Provide the [X, Y] coordinate of the cell's center where the given text is located.  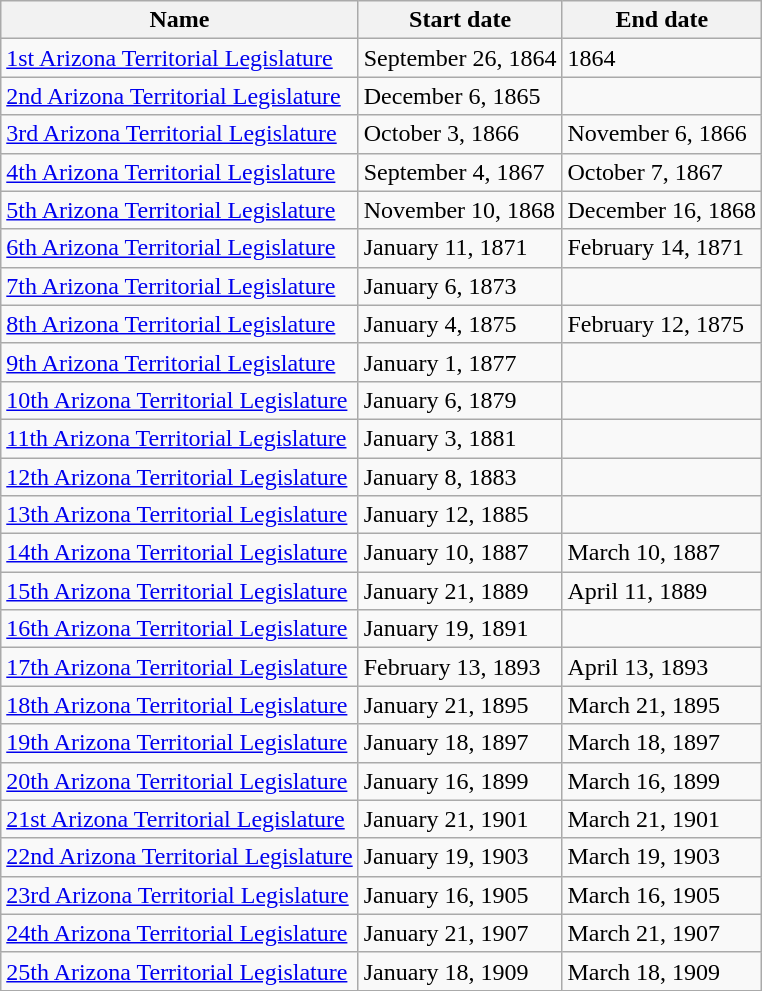
January 10, 1887 [460, 553]
January 6, 1873 [460, 286]
December 16, 1868 [662, 210]
January 21, 1889 [460, 591]
17th Arizona Territorial Legislature [180, 667]
January 16, 1905 [460, 895]
March 18, 1897 [662, 743]
5th Arizona Territorial Legislature [180, 210]
January 21, 1901 [460, 819]
15th Arizona Territorial Legislature [180, 591]
March 16, 1899 [662, 781]
February 13, 1893 [460, 667]
January 21, 1907 [460, 933]
January 21, 1895 [460, 705]
End date [662, 20]
21st Arizona Territorial Legislature [180, 819]
January 11, 1871 [460, 248]
January 6, 1879 [460, 400]
11th Arizona Territorial Legislature [180, 438]
10th Arizona Territorial Legislature [180, 400]
Name [180, 20]
January 16, 1899 [460, 781]
1st Arizona Territorial Legislature [180, 58]
12th Arizona Territorial Legislature [180, 477]
6th Arizona Territorial Legislature [180, 248]
January 3, 1881 [460, 438]
January 19, 1903 [460, 857]
14th Arizona Territorial Legislature [180, 553]
24th Arizona Territorial Legislature [180, 933]
20th Arizona Territorial Legislature [180, 781]
January 4, 1875 [460, 324]
March 18, 1909 [662, 971]
13th Arizona Territorial Legislature [180, 515]
October 3, 1866 [460, 134]
18th Arizona Territorial Legislature [180, 705]
23rd Arizona Territorial Legislature [180, 895]
9th Arizona Territorial Legislature [180, 362]
April 13, 1893 [662, 667]
September 26, 1864 [460, 58]
January 18, 1897 [460, 743]
1864 [662, 58]
January 18, 1909 [460, 971]
19th Arizona Territorial Legislature [180, 743]
January 1, 1877 [460, 362]
March 21, 1907 [662, 933]
February 12, 1875 [662, 324]
November 10, 1868 [460, 210]
3rd Arizona Territorial Legislature [180, 134]
December 6, 1865 [460, 96]
April 11, 1889 [662, 591]
7th Arizona Territorial Legislature [180, 286]
January 12, 1885 [460, 515]
November 6, 1866 [662, 134]
22nd Arizona Territorial Legislature [180, 857]
March 10, 1887 [662, 553]
4th Arizona Territorial Legislature [180, 172]
March 21, 1901 [662, 819]
September 4, 1867 [460, 172]
January 19, 1891 [460, 629]
March 19, 1903 [662, 857]
October 7, 1867 [662, 172]
Start date [460, 20]
16th Arizona Territorial Legislature [180, 629]
25th Arizona Territorial Legislature [180, 971]
8th Arizona Territorial Legislature [180, 324]
February 14, 1871 [662, 248]
March 21, 1895 [662, 705]
2nd Arizona Territorial Legislature [180, 96]
March 16, 1905 [662, 895]
January 8, 1883 [460, 477]
